Output the [x, y] coordinate of the center of the cell containing the given text.  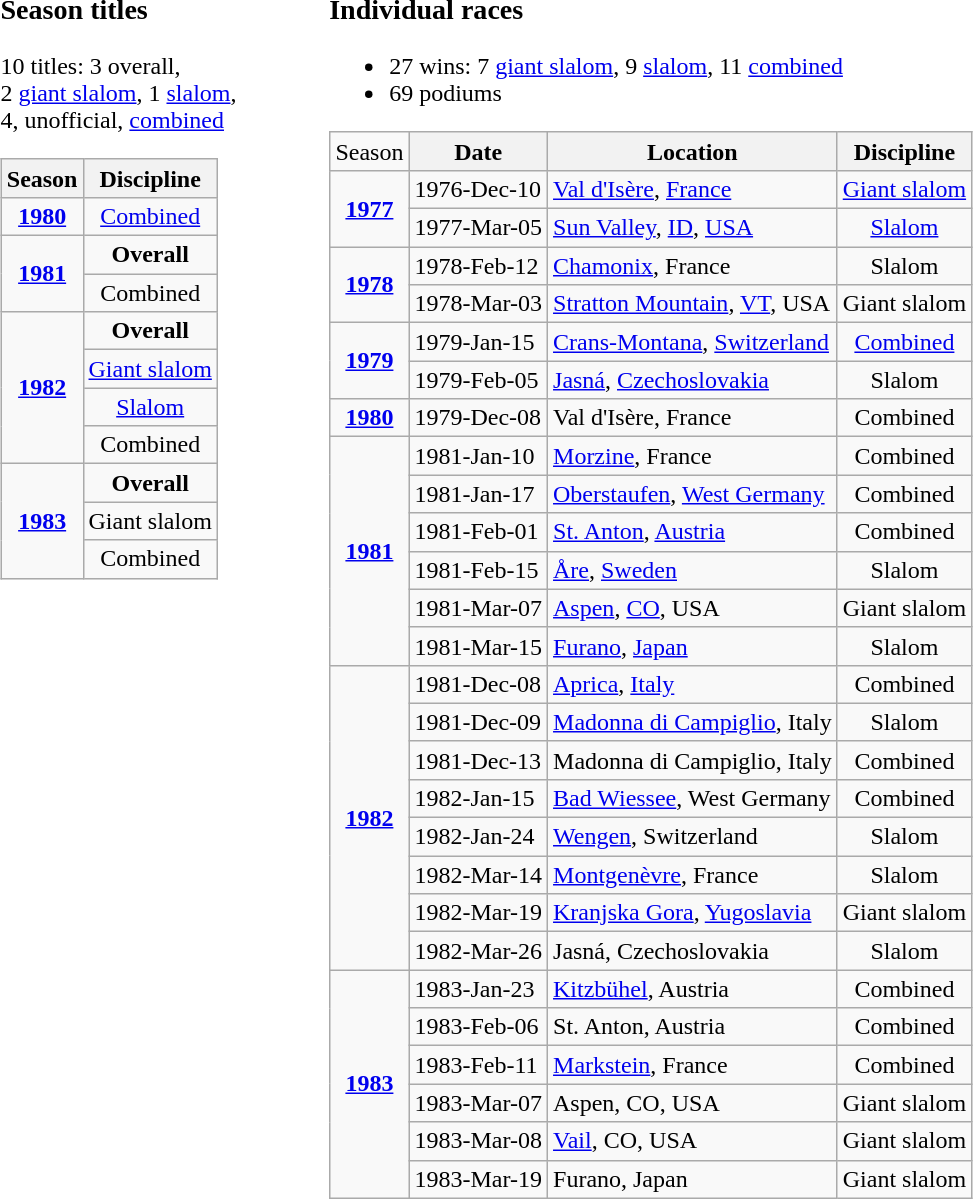
1979-Feb-05 [478, 380]
1981-Mar-15 [478, 646]
1983-Feb-06 [478, 1027]
Stratton Mountain, VT, USA [693, 304]
1979-Jan-15 [478, 342]
Chamonix, France [693, 266]
1981-Jan-10 [478, 456]
Kranjska Gora, Yugoslavia [693, 913]
1983-Mar-08 [478, 1141]
Bad Wiessee, West Germany [693, 798]
Montgenèvre, France [693, 875]
1982-Mar-19 [478, 913]
Oberstaufen, West Germany [693, 494]
1981-Dec-08 [478, 684]
Sun Valley, ID, USA [693, 228]
1978-Feb-12 [478, 266]
1978-Mar-03 [478, 304]
1981-Dec-13 [478, 760]
1981-Dec-09 [478, 722]
1976-Dec-10 [478, 189]
1977-Mar-05 [478, 228]
Kitzbühel, Austria [693, 989]
1981-Feb-15 [478, 570]
1983-Feb-11 [478, 1065]
Aprica, Italy [693, 684]
1982-Mar-26 [478, 951]
Date [478, 151]
Vail, CO, USA [693, 1141]
1983-Mar-19 [478, 1179]
1982-Jan-15 [478, 798]
Wengen, Switzerland [693, 837]
1981-Feb-01 [478, 532]
Åre, Sweden [693, 570]
1983-Jan-23 [478, 989]
1979-Dec-08 [478, 418]
1981-Jan-17 [478, 494]
1978 [370, 285]
1982-Jan-24 [478, 837]
1981-Mar-07 [478, 608]
Morzine, France [693, 456]
Crans-Montana, Switzerland [693, 342]
1977 [370, 208]
1982-Mar-14 [478, 875]
Location [693, 151]
1983-Mar-07 [478, 1103]
Markstein, France [693, 1065]
1979 [370, 361]
